Detect which cell encompasses the target text, then output its [X, Y] center coordinate. 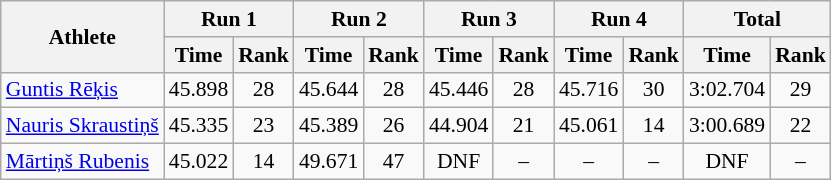
45.389 [328, 126]
22 [800, 126]
21 [524, 126]
45.022 [198, 162]
Run 1 [229, 19]
29 [800, 90]
45.335 [198, 126]
45.898 [198, 90]
Guntis Rēķis [82, 90]
45.716 [588, 90]
49.671 [328, 162]
47 [394, 162]
Total [758, 19]
23 [264, 126]
3:00.689 [727, 126]
Nauris Skraustiņš [82, 126]
44.904 [458, 126]
Run 3 [489, 19]
3:02.704 [727, 90]
45.644 [328, 90]
Run 2 [359, 19]
26 [394, 126]
Athlete [82, 36]
30 [654, 90]
Mārtiņš Rubenis [82, 162]
45.061 [588, 126]
45.446 [458, 90]
Run 4 [619, 19]
